Provide the (x, y) coordinate of the cell's center where the given text is located.  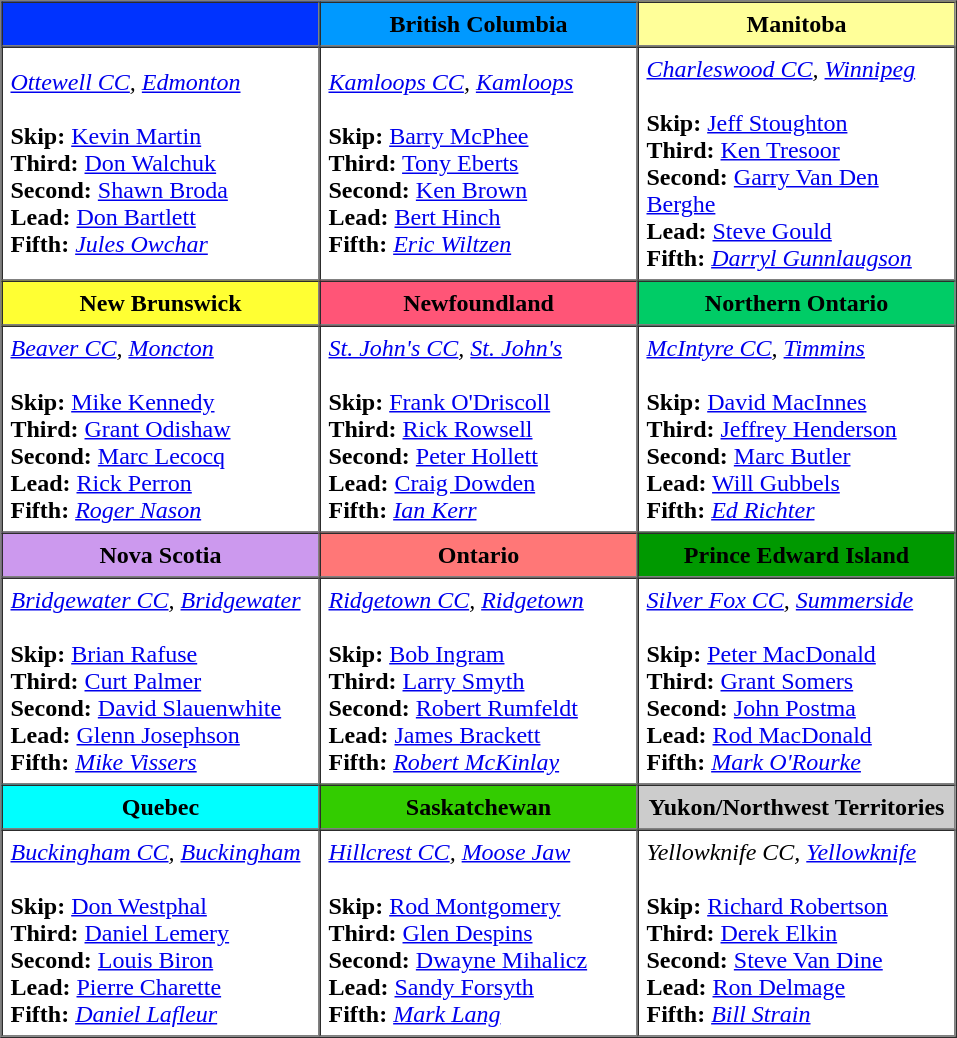
Ottewell CC, EdmontonSkip: Kevin Martin Third: Don Walchuk Second: Shawn Broda Lead: Don Bartlett Fifth: Jules Owchar (161, 163)
Yukon/Northwest Territories (797, 806)
Manitoba (797, 24)
McIntyre CC, TimminsSkip: David MacInnes Third: Jeffrey Henderson Second: Marc Butler Lead: Will Gubbels Fifth: Ed Richter (797, 430)
Buckingham CC, BuckinghamSkip: Don Westphal Third: Daniel Lemery Second: Louis Biron Lead: Pierre Charette Fifth: Daniel Lafleur (161, 934)
British Columbia (479, 24)
St. John's CC, St. John'sSkip: Frank O'Driscoll Third: Rick Rowsell Second: Peter Hollett Lead: Craig Dowden Fifth: Ian Kerr (479, 430)
Silver Fox CC, SummersideSkip: Peter MacDonald Third: Grant Somers Second: John Postma Lead: Rod MacDonald Fifth: Mark O'Rourke (797, 682)
Charleswood CC, WinnipegSkip: Jeff Stoughton Third: Ken Tresoor Second: Garry Van Den Berghe Lead: Steve Gould Fifth: Darryl Gunnlaugson (797, 163)
Ridgetown CC, RidgetownSkip: Bob Ingram Third: Larry Smyth Second: Robert Rumfeldt Lead: James Brackett Fifth: Robert McKinlay (479, 682)
Northern Ontario (797, 302)
Nova Scotia (161, 554)
Quebec (161, 806)
Newfoundland (479, 302)
Bridgewater CC, BridgewaterSkip: Brian Rafuse Third: Curt Palmer Second: David Slauenwhite Lead: Glenn Josephson Fifth: Mike Vissers (161, 682)
Hillcrest CC, Moose JawSkip: Rod Montgomery Third: Glen Despins Second: Dwayne Mihalicz Lead: Sandy Forsyth Fifth: Mark Lang (479, 934)
Beaver CC, MonctonSkip: Mike Kennedy Third: Grant Odishaw Second: Marc Lecocq Lead: Rick Perron Fifth: Roger Nason (161, 430)
Ontario (479, 554)
Saskatchewan (479, 806)
Yellowknife CC, YellowknifeSkip: Richard Robertson Third: Derek Elkin Second: Steve Van Dine Lead: Ron Delmage Fifth: Bill Strain (797, 934)
Kamloops CC, KamloopsSkip: Barry McPhee Third: Tony Eberts Second: Ken Brown Lead: Bert Hinch Fifth: Eric Wiltzen (479, 163)
Prince Edward Island (797, 554)
New Brunswick (161, 302)
